Determine the (x, y) coordinate at the center of the cell enclosing the given text.  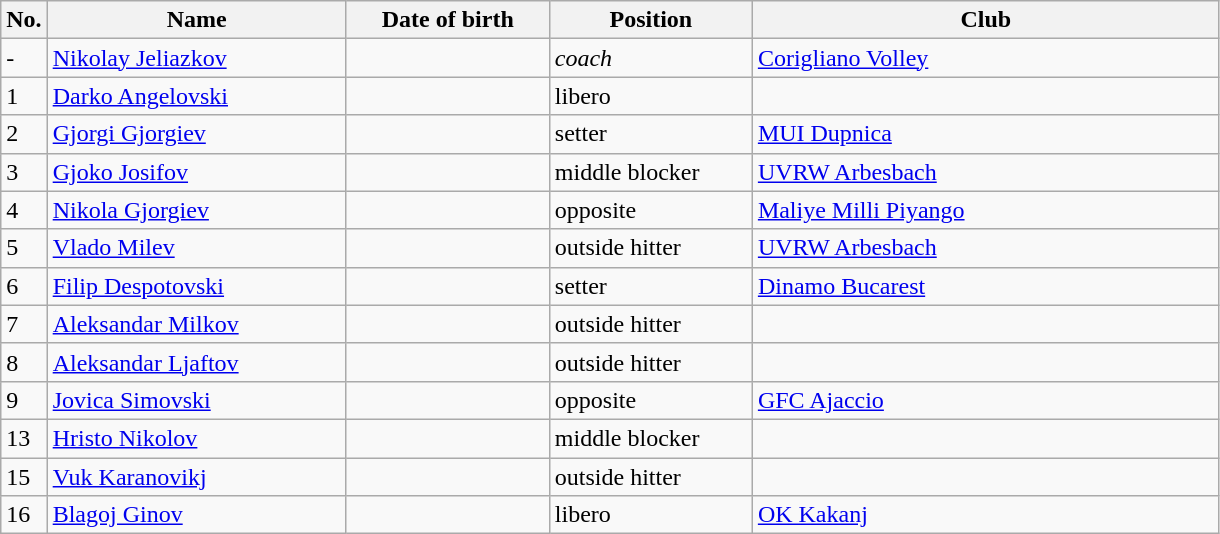
Hristo Nikolov (196, 438)
Gjoko Josifov (196, 172)
4 (24, 210)
GFC Ajaccio (986, 400)
Darko Angelovski (196, 96)
9 (24, 400)
8 (24, 362)
Filip Despotovski (196, 286)
coach (650, 58)
Club (986, 20)
3 (24, 172)
No. (24, 20)
16 (24, 515)
Dinamo Bucarest (986, 286)
Vuk Karanovikj (196, 477)
2 (24, 134)
Jovica Simovski (196, 400)
15 (24, 477)
Aleksandar Milkov (196, 324)
Aleksandar Ljaftov (196, 362)
Vlado Milev (196, 248)
OK Kakanj (986, 515)
13 (24, 438)
Date of birth (448, 20)
- (24, 58)
7 (24, 324)
1 (24, 96)
Nikola Gjorgiev (196, 210)
Blagoj Ginov (196, 515)
MUI Dupnica (986, 134)
Name (196, 20)
Gjorgi Gjorgiev (196, 134)
Position (650, 20)
5 (24, 248)
Nikolay Jeliazkov (196, 58)
6 (24, 286)
Maliye Milli Piyango (986, 210)
Corigliano Volley (986, 58)
